Locate the cell with the specified text and output its [X, Y] center coordinate. 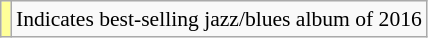
Indicates best-selling jazz/blues album of 2016 [219, 19]
